Output the [x, y] coordinate of the center of the cell containing the given text.  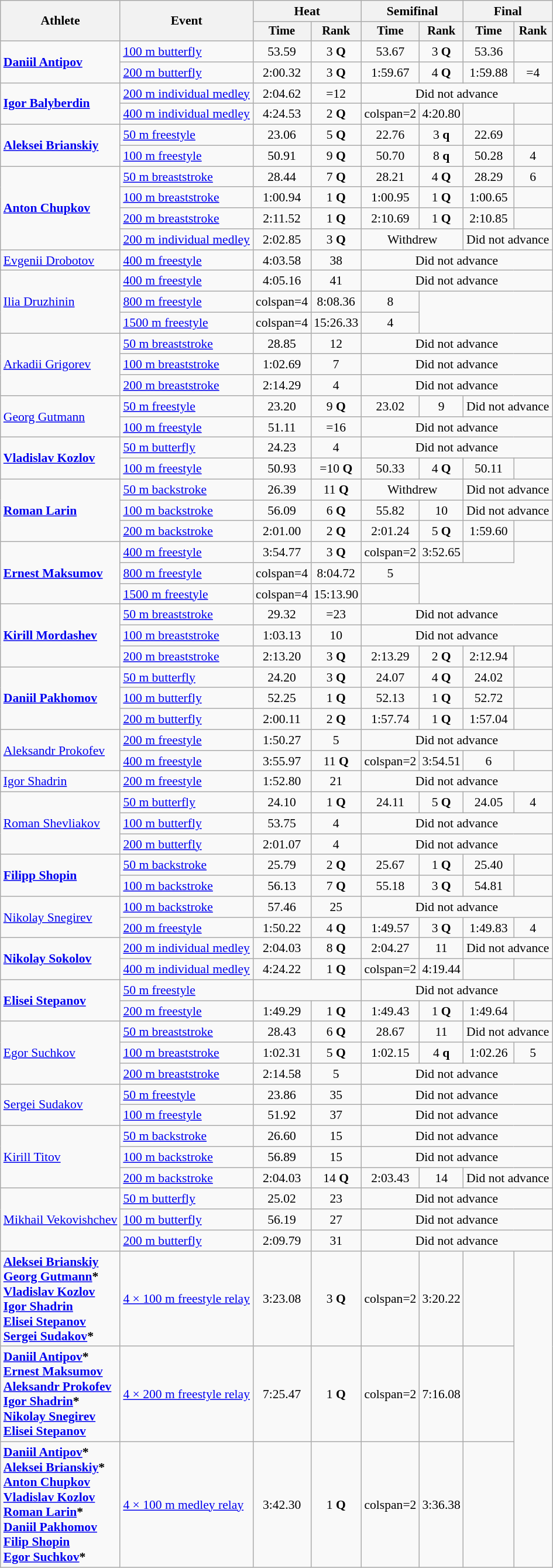
2:10.69 [390, 218]
=16 [336, 427]
=4 [533, 73]
Sergei Sudakov [61, 1105]
2:00.32 [282, 73]
Daniil Antipov*Ernest MaksumovAleksandr ProkofevIgor Shadrin*Nikolay SnegirevElisei Stepanov [61, 1395]
3:23.08 [282, 1299]
2:04.62 [282, 94]
Event [186, 21]
1:52.80 [282, 782]
3:36.38 [441, 1505]
4:05.16 [282, 281]
1:02.31 [282, 1053]
2:13.20 [282, 657]
4:24.22 [282, 970]
22.69 [489, 135]
1:57.74 [390, 719]
24.10 [282, 803]
56.13 [282, 886]
Filipp Shopin [61, 876]
12 [336, 344]
28.29 [489, 177]
3:20.22 [441, 1299]
1:57.04 [489, 719]
Evgenii Drobotov [61, 261]
21 [336, 782]
52.25 [282, 699]
8 [390, 302]
56.89 [282, 1158]
14 [441, 1178]
50.70 [390, 156]
50.28 [489, 156]
25.79 [282, 865]
Nikolay Snegirev [61, 917]
54.81 [489, 886]
56.09 [282, 511]
4:19.44 [441, 970]
55.18 [390, 886]
14 Q [336, 1178]
=10 Q [336, 469]
25.40 [489, 865]
23.02 [390, 406]
3:42.30 [282, 1505]
57.46 [282, 907]
Daniil Antipov*Aleksei Brianskiy*Anton ChupkovVladislav KozlovRoman Larin*Daniil PakhomovFilip ShopinEgor Suchkov* [61, 1505]
1:02.69 [282, 365]
24.23 [282, 448]
1:00.95 [390, 198]
51.11 [282, 427]
4:03.58 [282, 261]
1:49.64 [489, 1011]
50.33 [390, 469]
8:04.72 [336, 573]
7:16.08 [441, 1395]
1:49.29 [282, 1011]
Mikhail Vekovishchev [61, 1220]
7:25.47 [282, 1395]
Final [508, 11]
52.72 [489, 699]
3:54.77 [282, 552]
Elisei Stepanov [61, 1001]
53.75 [282, 824]
Daniil Antipov [61, 62]
4:20.80 [441, 114]
Ernest Maksumov [61, 573]
2:14.58 [282, 1074]
7 [336, 365]
Athlete [61, 21]
37 [336, 1115]
51.92 [282, 1115]
50.91 [282, 156]
1:59.88 [489, 73]
2:00.11 [282, 719]
27 [336, 1220]
=23 [336, 615]
53.36 [489, 52]
52.13 [390, 699]
8 Q [336, 949]
Georg Gutmann [61, 417]
53.67 [390, 52]
2:01.24 [390, 532]
4:24.53 [282, 114]
1:00.94 [282, 198]
24.05 [489, 803]
2:13.29 [390, 657]
1:59.60 [489, 532]
50.93 [282, 469]
29.32 [282, 615]
23.86 [282, 1095]
2:02.85 [282, 239]
35 [336, 1095]
28.44 [282, 177]
31 [336, 1241]
28.43 [282, 1032]
26.39 [282, 490]
2:04.27 [390, 949]
3:54.51 [441, 761]
2:11.52 [282, 218]
3:55.97 [282, 761]
23 [336, 1199]
23.06 [282, 135]
25.02 [282, 1199]
2:03.43 [390, 1178]
Aleksei Brianskiy [61, 145]
8:08.36 [336, 302]
3 q [441, 135]
Kirill Mordashev [61, 636]
1:00.65 [489, 198]
1:49.43 [390, 1011]
Vladislav Kozlov [61, 458]
28.21 [390, 177]
Igor Shadrin [61, 782]
25 [336, 907]
28.67 [390, 1032]
Kirill Titov [61, 1157]
4 q [441, 1053]
1:50.22 [282, 928]
1:03.13 [282, 636]
Roman Larin [61, 511]
3:52.65 [441, 552]
4 × 100 m medley relay [186, 1505]
Aleksandr Prokofev [61, 751]
24.11 [390, 803]
Egor Suchkov [61, 1053]
1:49.57 [390, 928]
Igor Balyberdin [61, 104]
53.59 [282, 52]
Anton Chupkov [61, 208]
15:26.33 [336, 323]
Nikolay Sokolov [61, 959]
1:59.67 [390, 73]
2:12.94 [489, 657]
22.76 [390, 135]
2:09.79 [282, 1241]
=12 [336, 94]
9 [441, 406]
1:02.15 [390, 1053]
25.67 [390, 865]
Heat [307, 11]
2:10.85 [489, 218]
4 × 100 m freestyle relay [186, 1299]
15:13.90 [336, 594]
Roman Shevliakov [61, 823]
8 q [441, 156]
Aleksei BrianskiyGeorg Gutmann*Vladislav KozlovIgor ShadrinElisei StepanovSergei Sudakov* [61, 1299]
4 × 200 m freestyle relay [186, 1395]
Ilia Druzhinin [61, 302]
1:02.26 [489, 1053]
Semifinal [412, 11]
Daniil Pakhomov [61, 698]
24.07 [390, 677]
38 [336, 261]
56.19 [282, 1220]
24.20 [282, 677]
26.60 [282, 1136]
Arkadii Grigorev [61, 364]
2:01.07 [282, 844]
23.20 [282, 406]
2:14.29 [282, 385]
1:49.83 [489, 928]
41 [336, 281]
24.02 [489, 677]
28.85 [282, 344]
2:01.00 [282, 532]
50.11 [489, 469]
1:50.27 [282, 740]
55.82 [390, 511]
